Output the (X, Y) coordinate of the center of the cell containing the given text.  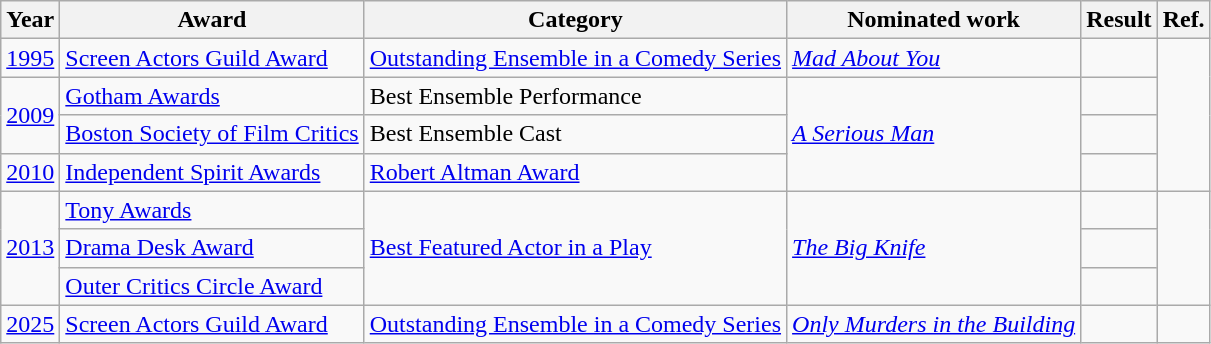
Ref. (1184, 20)
1995 (30, 58)
Best Ensemble Performance (575, 96)
2013 (30, 248)
Robert Altman Award (575, 172)
Mad About You (934, 58)
2025 (30, 324)
Category (575, 20)
2010 (30, 172)
Result (1119, 20)
2009 (30, 115)
Award (212, 20)
Boston Society of Film Critics (212, 134)
Best Ensemble Cast (575, 134)
The Big Knife (934, 248)
Gotham Awards (212, 96)
Independent Spirit Awards (212, 172)
Only Murders in the Building (934, 324)
Year (30, 20)
Outer Critics Circle Award (212, 286)
Drama Desk Award (212, 248)
A Serious Man (934, 134)
Tony Awards (212, 210)
Best Featured Actor in a Play (575, 248)
Nominated work (934, 20)
